Locate the cell with the specified text and output its (x, y) center coordinate. 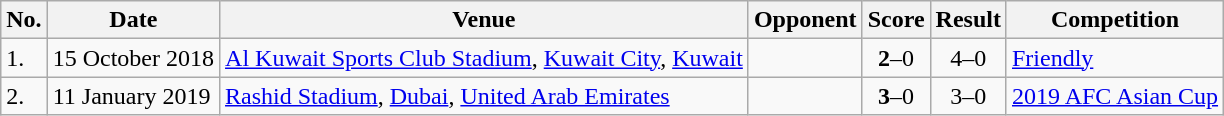
Opponent (805, 20)
Score (896, 20)
15 October 2018 (133, 58)
Rashid Stadium, Dubai, United Arab Emirates (484, 96)
Date (133, 20)
Competition (1114, 20)
No. (24, 20)
2019 AFC Asian Cup (1114, 96)
11 January 2019 (133, 96)
1. (24, 58)
2. (24, 96)
Friendly (1114, 58)
Al Kuwait Sports Club Stadium, Kuwait City, Kuwait (484, 58)
4–0 (968, 58)
2–0 (896, 58)
Venue (484, 20)
Result (968, 20)
